Locate the cell with the specified text and output its [x, y] center coordinate. 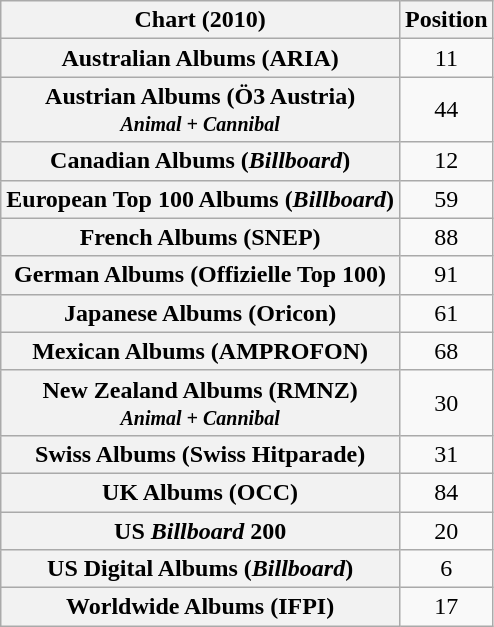
20 [446, 531]
30 [446, 402]
6 [446, 569]
Swiss Albums (Swiss Hitparade) [200, 454]
31 [446, 454]
New Zealand Albums (RMNZ)Animal + Cannibal [200, 402]
Chart (2010) [200, 20]
61 [446, 313]
Japanese Albums (Oricon) [200, 313]
Canadian Albums (Billboard) [200, 161]
Mexican Albums (AMPROFON) [200, 351]
Austrian Albums (Ö3 Austria)Animal + Cannibal [200, 110]
59 [446, 199]
88 [446, 237]
UK Albums (OCC) [200, 492]
French Albums (SNEP) [200, 237]
44 [446, 110]
Position [446, 20]
11 [446, 58]
91 [446, 275]
12 [446, 161]
German Albums (Offizielle Top 100) [200, 275]
Australian Albums (ARIA) [200, 58]
Worldwide Albums (IFPI) [200, 607]
17 [446, 607]
US Digital Albums (Billboard) [200, 569]
US Billboard 200 [200, 531]
84 [446, 492]
68 [446, 351]
European Top 100 Albums (Billboard) [200, 199]
